Find where the given text appears and provide that cell's center as (X, Y) coordinate. 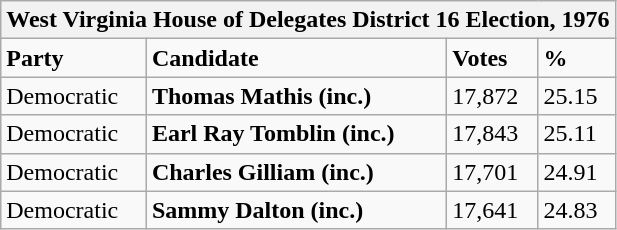
Charles Gilliam (inc.) (296, 172)
17,641 (492, 210)
25.15 (576, 96)
17,843 (492, 134)
25.11 (576, 134)
24.83 (576, 210)
West Virginia House of Delegates District 16 Election, 1976 (308, 20)
Earl Ray Tomblin (inc.) (296, 134)
17,701 (492, 172)
17,872 (492, 96)
24.91 (576, 172)
Party (74, 58)
Votes (492, 58)
Candidate (296, 58)
Thomas Mathis (inc.) (296, 96)
Sammy Dalton (inc.) (296, 210)
% (576, 58)
